Return [x, y] of the center of cell containing provided text 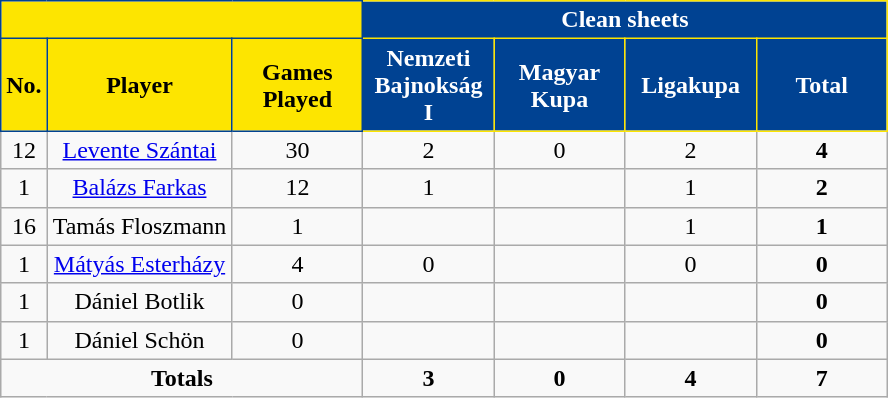
Totals [182, 378]
Total [822, 85]
Games Played [298, 85]
No. [24, 85]
Clean sheets [625, 20]
Ligakupa [690, 85]
16 [24, 226]
Levente Szántai [140, 150]
Magyar Kupa [560, 85]
Dániel Schön [140, 340]
Tamás Floszmann [140, 226]
3 [428, 378]
30 [298, 150]
Nemzeti Bajnokság I [428, 85]
Balázs Farkas [140, 188]
Player [140, 85]
Mátyás Esterházy [140, 264]
7 [822, 378]
Dániel Botlik [140, 302]
